From the cell containing the given text, extract its center point as [X, Y] coordinate. 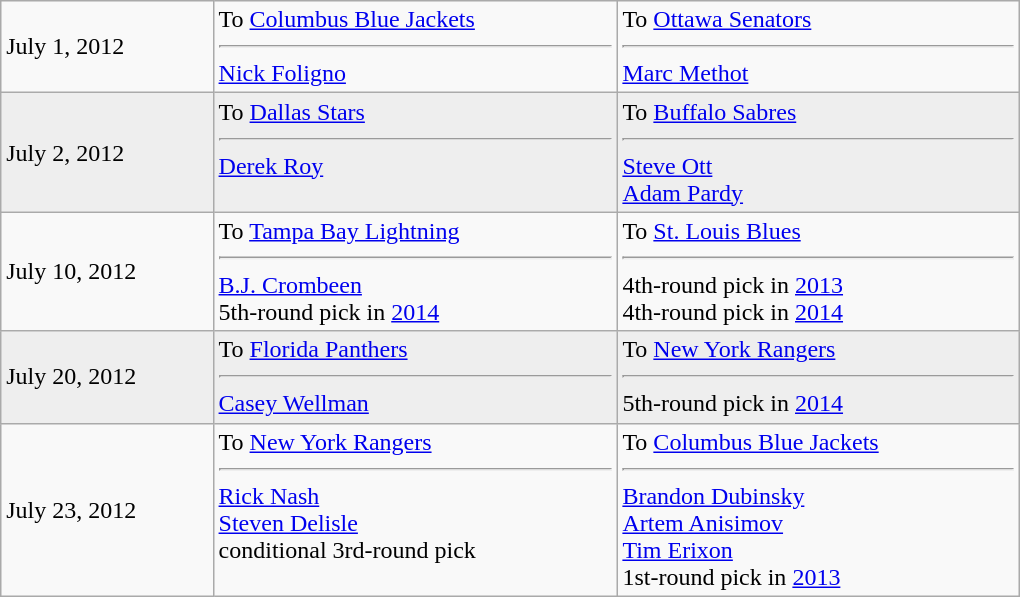
To Florida PanthersCasey Wellman [415, 377]
To St. Louis Blues4th-round pick in 20134th-round pick in 2014 [818, 272]
To Columbus Blue JacketsBrandon DubinskyArtem AnisimovTim Erixon1st-round pick in 2013 [818, 510]
July 23, 2012 [107, 510]
To New York Rangers5th-round pick in 2014 [818, 377]
To Columbus Blue JacketsNick Foligno [415, 47]
July 2, 2012 [107, 152]
July 20, 2012 [107, 377]
To Buffalo SabresSteve OttAdam Pardy [818, 152]
To New York RangersRick NashSteven Delisleconditional 3rd-round pick [415, 510]
To Ottawa SenatorsMarc Methot [818, 47]
July 10, 2012 [107, 272]
To Dallas StarsDerek Roy [415, 152]
July 1, 2012 [107, 47]
To Tampa Bay LightningB.J. Crombeen5th-round pick in 2014 [415, 272]
